From the cell containing the given text, extract its center point as (X, Y) coordinate. 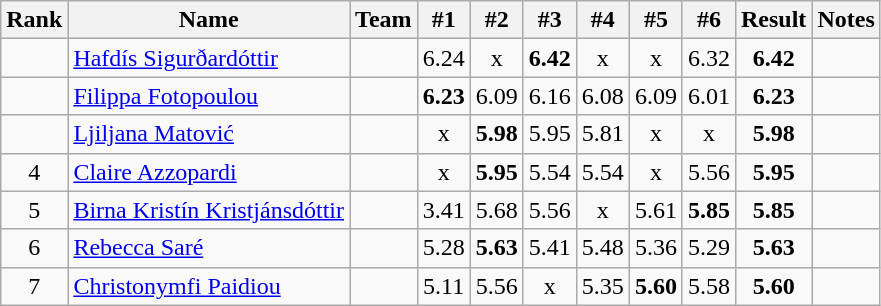
Filippa Fotopoulou (209, 96)
Name (209, 20)
5.58 (708, 286)
5.48 (602, 248)
Rank (34, 20)
7 (34, 286)
#2 (496, 20)
3.41 (444, 210)
5.29 (708, 248)
5.61 (656, 210)
Rebecca Saré (209, 248)
#6 (708, 20)
Hafdís Sigurðardóttir (209, 58)
5.68 (496, 210)
Christonymfi Paidiou (209, 286)
6.08 (602, 96)
5.28 (444, 248)
Birna Kristín Kristjánsdóttir (209, 210)
5.41 (550, 248)
5.35 (602, 286)
6.01 (708, 96)
5 (34, 210)
6.32 (708, 58)
5.36 (656, 248)
6 (34, 248)
#4 (602, 20)
5.81 (602, 134)
Claire Azzopardi (209, 172)
4 (34, 172)
5.11 (444, 286)
6.16 (550, 96)
#1 (444, 20)
Ljiljana Matović (209, 134)
Team (384, 20)
Result (773, 20)
#5 (656, 20)
Notes (846, 20)
#3 (550, 20)
6.24 (444, 58)
